From the cell containing the given text, extract its center point as [X, Y] coordinate. 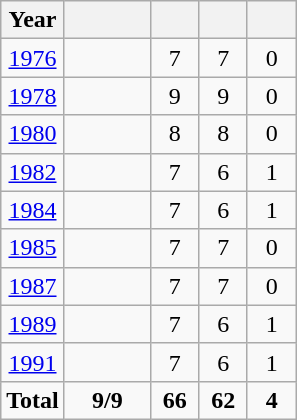
1987 [33, 286]
1984 [33, 210]
1980 [33, 134]
1991 [33, 362]
Year [33, 20]
1985 [33, 248]
4 [272, 400]
1989 [33, 324]
Total [33, 400]
66 [174, 400]
1976 [33, 58]
1978 [33, 96]
9/9 [107, 400]
62 [224, 400]
1982 [33, 172]
